For the text-containing cell, return its midpoint in (x, y) coordinate format. 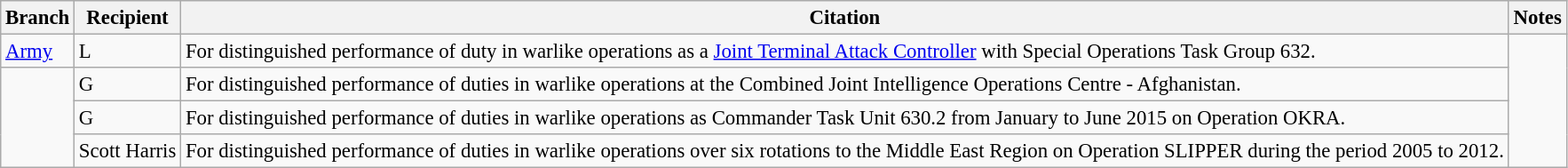
For distinguished performance of duty in warlike operations as a Joint Terminal Attack Controller with Special Operations Task Group 632. (845, 52)
Army (37, 52)
For distinguished performance of duties in warlike operations as Commander Task Unit 630.2 from January to June 2015 on Operation OKRA. (845, 118)
Recipient (128, 18)
Scott Harris (128, 151)
Notes (1538, 18)
Branch (37, 18)
For distinguished performance of duties in warlike operations at the Combined Joint Intelligence Operations Centre - Afghanistan. (845, 84)
L (128, 52)
Citation (845, 18)
